Identify which cell holds the provided text, then report its (X, Y) central coordinate. 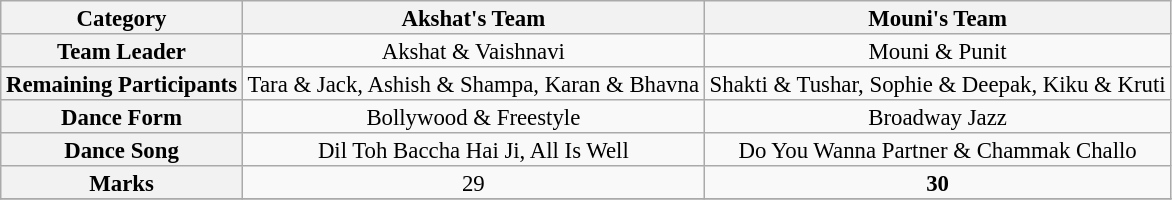
Mouni & Punit (938, 50)
Bollywood & Freestyle (473, 116)
30 (938, 182)
29 (473, 182)
Shakti & Tushar, Sophie & Deepak, Kiku & Kruti (938, 84)
Category (122, 18)
Dance Song (122, 150)
Mouni's Team (938, 18)
Tara & Jack, Ashish & Shampa, Karan & Bhavna (473, 84)
Dil Toh Baccha Hai Ji, All Is Well (473, 150)
Akshat's Team (473, 18)
Dance Form (122, 116)
Do You Wanna Partner & Chammak Challo (938, 150)
Marks (122, 182)
Broadway Jazz (938, 116)
Team Leader (122, 50)
Akshat & Vaishnavi (473, 50)
Remaining Participants (122, 84)
